Determine the (X, Y) coordinate at the center of the cell enclosing the given text.  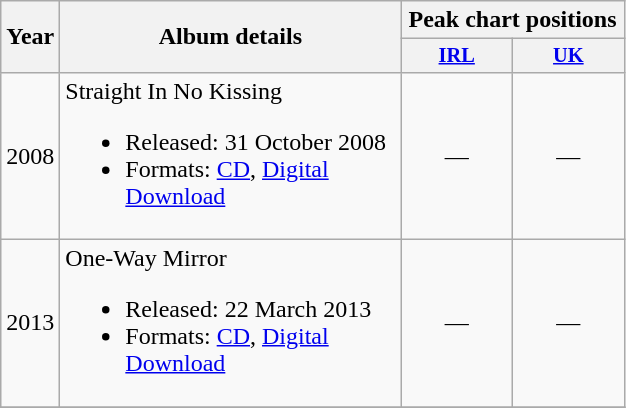
Straight In No KissingReleased: 31 October 2008Formats: CD, Digital Download (230, 156)
2008 (30, 156)
IRL (457, 56)
One-Way MirrorReleased: 22 March 2013Formats: CD, Digital Download (230, 324)
Year (30, 37)
2013 (30, 324)
Peak chart positions (512, 20)
Album details (230, 37)
UK (569, 56)
